Detect which cell encompasses the target text, then output its (x, y) center coordinate. 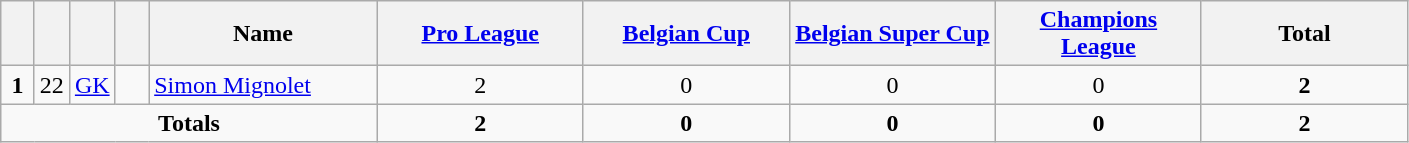
22 (52, 85)
Totals (189, 123)
Champions League (1098, 34)
Belgian Cup (686, 34)
Pro League (480, 34)
GK (92, 85)
Name (264, 34)
1 (18, 85)
Belgian Super Cup (892, 34)
Simon Mignolet (264, 85)
Total (1304, 34)
